For the text-containing cell, return its midpoint in (X, Y) coordinate format. 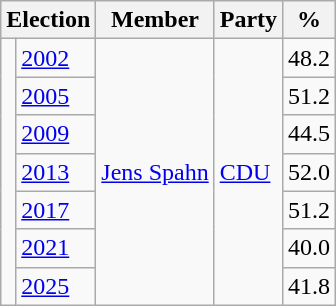
52.0 (310, 172)
Party (248, 20)
2021 (56, 248)
41.8 (310, 286)
2017 (56, 210)
2009 (56, 134)
2025 (56, 286)
Election (48, 20)
44.5 (310, 134)
% (310, 20)
48.2 (310, 58)
Member (155, 20)
CDU (248, 172)
2013 (56, 172)
Jens Spahn (155, 172)
2002 (56, 58)
2005 (56, 96)
40.0 (310, 248)
